Capture the cell that displays the provided text and extract its [x, y] central coordinate. 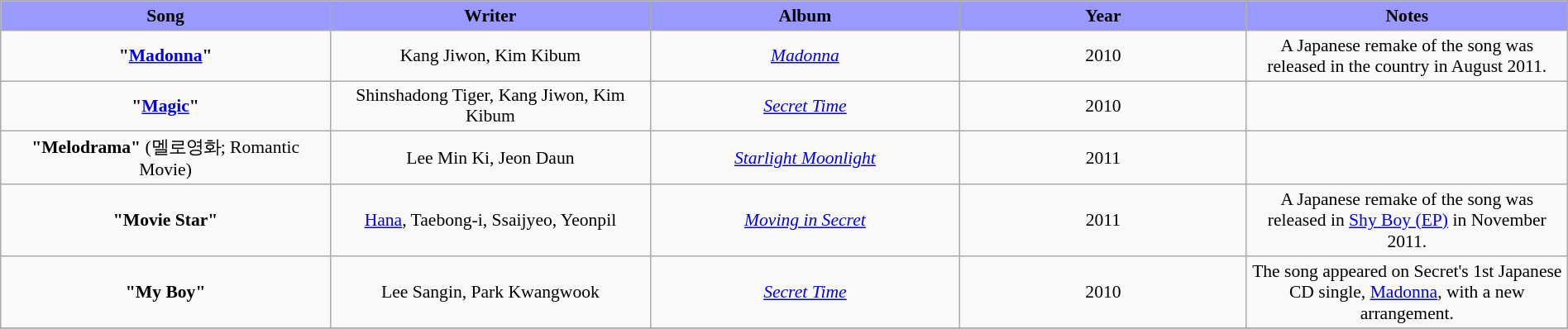
Lee Sangin, Park Kwangwook [490, 291]
Madonna [805, 55]
"Movie Star" [165, 220]
Year [1103, 16]
"Melodrama" (멜로영화; Romantic Movie) [165, 158]
Writer [490, 16]
Shinshadong Tiger, Kang Jiwon, Kim Kibum [490, 106]
A Japanese remake of the song was released in the country in August 2011. [1407, 55]
A Japanese remake of the song was released in Shy Boy (EP) in November 2011. [1407, 220]
"Magic" [165, 106]
Hana, Taebong-i, Ssaijyeo, Yeonpil [490, 220]
The song appeared on Secret's 1st Japanese CD single, Madonna, with a new arrangement. [1407, 291]
"My Boy" [165, 291]
Album [805, 16]
Notes [1407, 16]
Song [165, 16]
Kang Jiwon, Kim Kibum [490, 55]
Moving in Secret [805, 220]
Lee Min Ki, Jeon Daun [490, 158]
Starlight Moonlight [805, 158]
"Madonna" [165, 55]
